Extract the [X, Y] coordinate from the center of the cell holding the provided text.  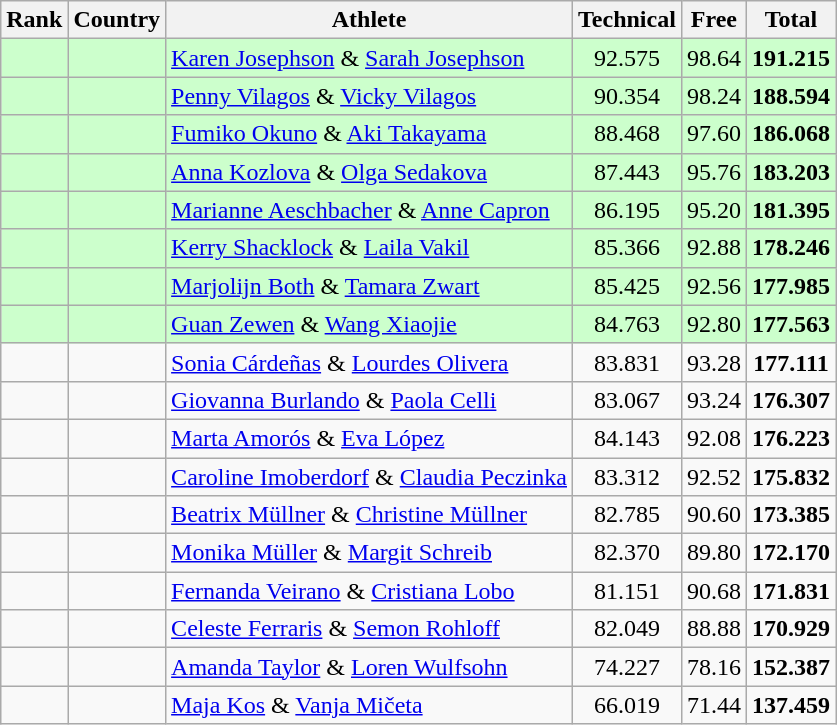
Karen Josephson & Sarah Josephson [370, 58]
Sonia Cárdeñas & Lourdes Olivera [370, 362]
95.20 [714, 210]
84.763 [628, 324]
84.143 [628, 438]
176.307 [790, 400]
177.111 [790, 362]
Fumiko Okuno & Aki Takayama [370, 134]
87.443 [628, 172]
92.08 [714, 438]
71.44 [714, 705]
Beatrix Müllner & Christine Müllner [370, 515]
92.52 [714, 477]
93.28 [714, 362]
83.067 [628, 400]
Maja Kos & Vanja Mičeta [370, 705]
Rank [34, 20]
82.049 [628, 629]
137.459 [790, 705]
Athlete [370, 20]
98.64 [714, 58]
Guan Zewen & Wang Xiaojie [370, 324]
Penny Vilagos & Vicky Vilagos [370, 96]
Amanda Taylor & Loren Wulfsohn [370, 667]
81.151 [628, 591]
88.468 [628, 134]
Marta Amorós & Eva López [370, 438]
170.929 [790, 629]
177.563 [790, 324]
97.60 [714, 134]
95.76 [714, 172]
Country [117, 20]
88.88 [714, 629]
66.019 [628, 705]
172.170 [790, 553]
177.985 [790, 286]
82.785 [628, 515]
82.370 [628, 553]
Kerry Shacklock & Laila Vakil [370, 248]
183.203 [790, 172]
92.56 [714, 286]
93.24 [714, 400]
90.354 [628, 96]
78.16 [714, 667]
85.425 [628, 286]
Free [714, 20]
176.223 [790, 438]
Monika Müller & Margit Schreib [370, 553]
92.80 [714, 324]
89.80 [714, 553]
Marjolijn Both & Tamara Zwart [370, 286]
90.68 [714, 591]
90.60 [714, 515]
Total [790, 20]
83.831 [628, 362]
83.312 [628, 477]
188.594 [790, 96]
Fernanda Veirano & Cristiana Lobo [370, 591]
74.227 [628, 667]
92.575 [628, 58]
175.832 [790, 477]
85.366 [628, 248]
171.831 [790, 591]
152.387 [790, 667]
178.246 [790, 248]
92.88 [714, 248]
Caroline Imoberdorf & Claudia Peczinka [370, 477]
181.395 [790, 210]
191.215 [790, 58]
Anna Kozlova & Olga Sedakova [370, 172]
173.385 [790, 515]
Giovanna Burlando & Paola Celli [370, 400]
Technical [628, 20]
98.24 [714, 96]
Marianne Aeschbacher & Anne Capron [370, 210]
Celeste Ferraris & Semon Rohloff [370, 629]
86.195 [628, 210]
186.068 [790, 134]
